Scan for the cell matching the given text and deliver its (x, y) coordinate at center. 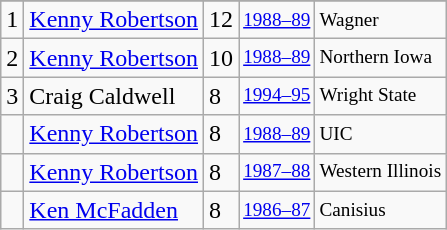
Craig Caldwell (114, 96)
Canisius (380, 210)
10 (222, 58)
Western Illinois (380, 172)
Northern Iowa (380, 58)
2 (12, 58)
UIC (380, 134)
Wright State (380, 96)
1994–95 (277, 96)
1 (12, 20)
Ken McFadden (114, 210)
12 (222, 20)
3 (12, 96)
Wagner (380, 20)
1987–88 (277, 172)
1986–87 (277, 210)
